Find where the given text appears and provide that cell's center as (x, y) coordinate. 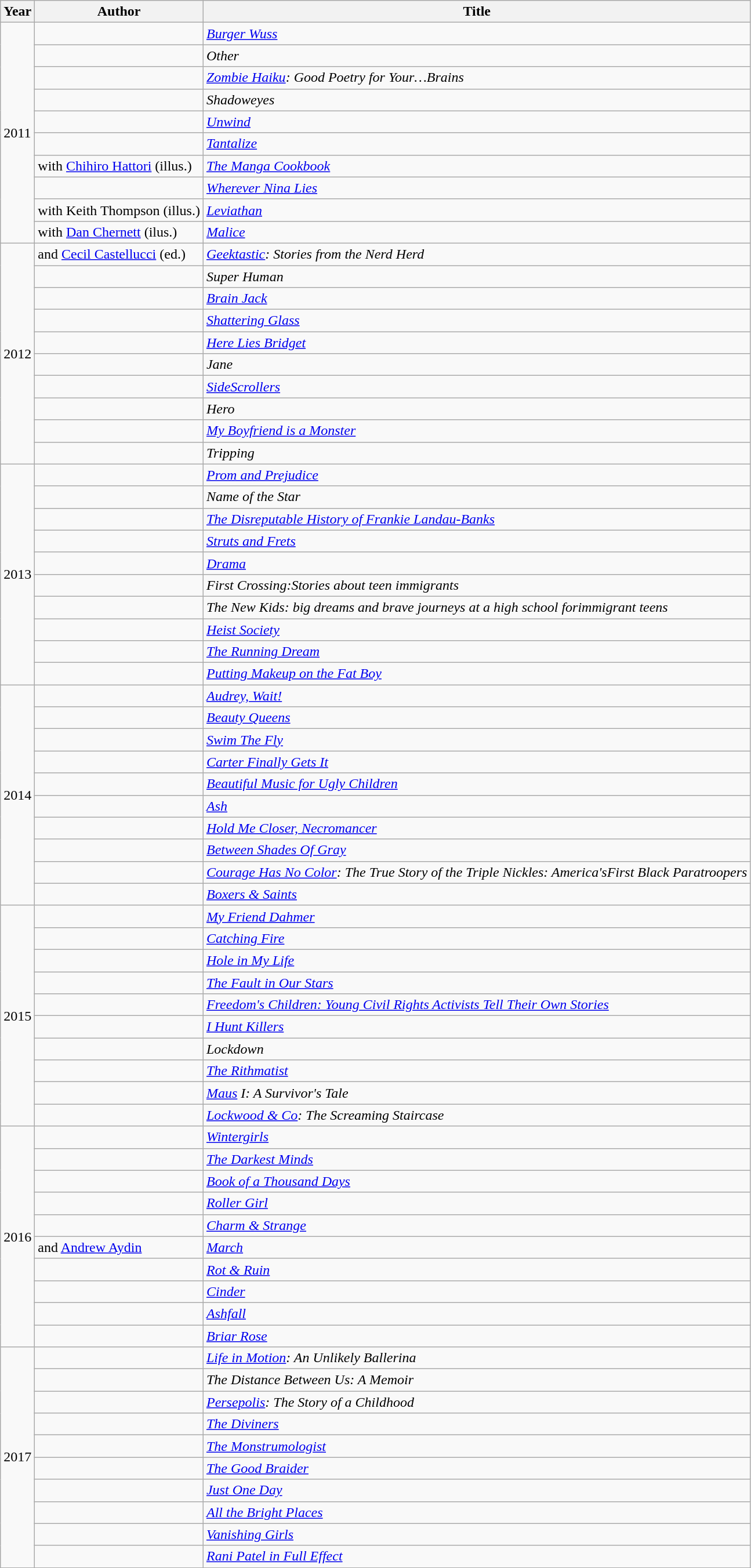
SideScrollers (477, 387)
Title (477, 12)
Audrey, Wait! (477, 696)
Book of a Thousand Days (477, 1181)
Lockwood & Co: The Screaming Staircase (477, 1115)
My Friend Dahmer (477, 916)
Name of the Star (477, 497)
Swim The Fly (477, 740)
2017 (17, 1458)
Year (17, 12)
Beauty Queens (477, 718)
Roller Girl (477, 1203)
Rani Patel in Full Effect (477, 1556)
2014 (17, 796)
and Cecil Castellucci (ed.) (119, 254)
Here Lies Bridget (477, 343)
with Chihiro Hattori (illus.) (119, 166)
First Crossing:Stories about teen immigrants (477, 585)
Struts and Frets (477, 541)
Hero (477, 409)
Hold Me Closer, Necromancer (477, 828)
Leviathan (477, 210)
Catching Fire (477, 938)
Super Human (477, 277)
Courage Has No Color: The True Story of the Triple Nickles: America'sFirst Black Paratroopers (477, 872)
The New Kids: big dreams and brave journeys at a high school forimmigrant teens (477, 607)
Lockdown (477, 1049)
Vanishing Girls (477, 1534)
Malice (477, 232)
The Darkest Minds (477, 1159)
Brain Jack (477, 299)
The Monstrumologist (477, 1446)
Prom and Prejudice (477, 475)
2011 (17, 133)
Ashfall (477, 1313)
All the Bright Places (477, 1512)
Maus I: A Survivor's Tale (477, 1093)
Burger Wuss (477, 34)
Charm & Strange (477, 1225)
2016 (17, 1236)
Author (119, 12)
March (477, 1247)
Shadoweyes (477, 100)
Heist Society (477, 629)
Cinder (477, 1291)
The Good Braider (477, 1468)
Wintergirls (477, 1137)
Drama (477, 563)
Tantalize (477, 144)
Briar Rose (477, 1335)
Persepolis: The Story of a Childhood (477, 1402)
The Fault in Our Stars (477, 983)
Hole in My Life (477, 960)
Geektastic: Stories from the Nerd Herd (477, 254)
Boxers & Saints (477, 894)
Carter Finally Gets It (477, 762)
Other (477, 56)
Rot & Ruin (477, 1269)
Just One Day (477, 1490)
Tripping (477, 453)
The Diviners (477, 1424)
Freedom's Children: Young Civil Rights Activists Tell Their Own Stories (477, 1005)
and Andrew Aydin (119, 1247)
Jane (477, 365)
Unwind (477, 122)
Zombie Haiku: Good Poetry for Your…Brains (477, 78)
The Rithmatist (477, 1071)
The Distance Between Us: A Memoir (477, 1380)
2015 (17, 1016)
Between Shades Of Gray (477, 850)
2013 (17, 574)
Life in Motion: An Unlikely Ballerina (477, 1358)
with Dan Chernett (ilus.) (119, 232)
2012 (17, 354)
The Disreputable History of Frankie Landau-Banks (477, 519)
My Boyfriend is a Monster (477, 431)
Wherever Nina Lies (477, 188)
The Running Dream (477, 652)
with Keith Thompson (illus.) (119, 210)
The Manga Cookbook (477, 166)
Putting Makeup on the Fat Boy (477, 674)
I Hunt Killers (477, 1027)
Ash (477, 806)
Beautiful Music for Ugly Children (477, 784)
Shattering Glass (477, 321)
